Detect which cell encompasses the target text, then output its (x, y) center coordinate. 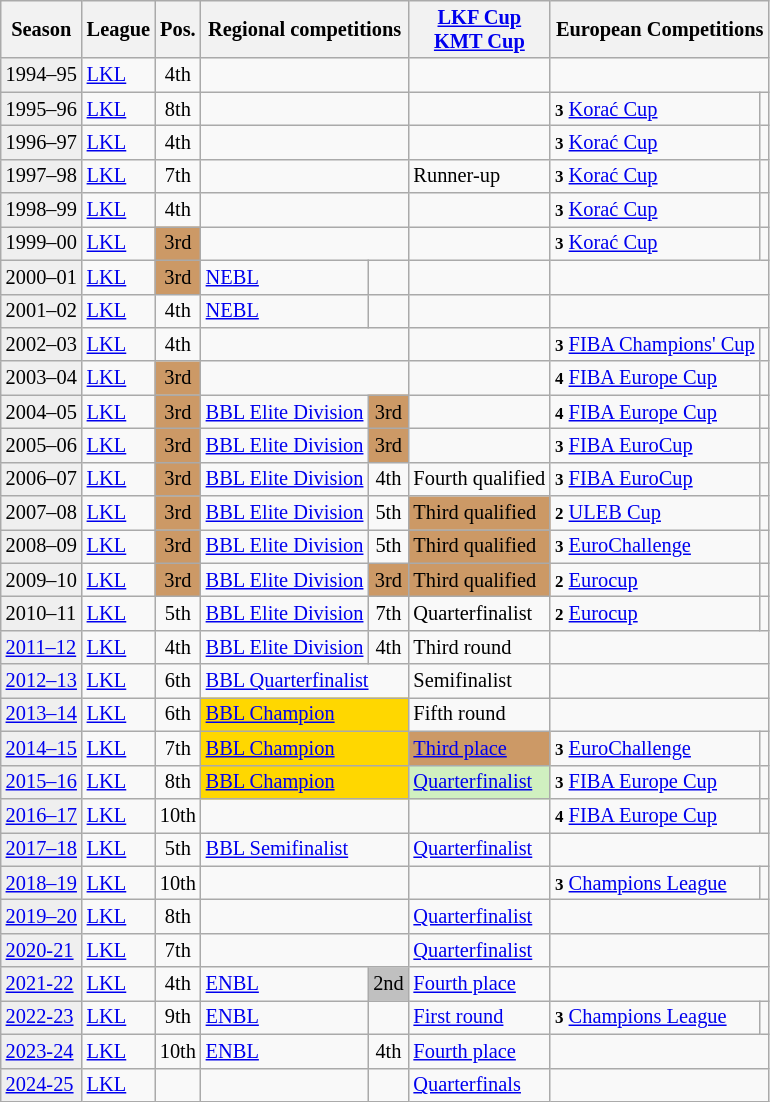
2023-24 (42, 1051)
Regional competitions (305, 29)
2016–17 (42, 815)
Pos. (178, 29)
2013–14 (42, 714)
2017–18 (42, 849)
3 FIBA Champions' Cup (654, 344)
2020-21 (42, 950)
2005–06 (42, 445)
2015–16 (42, 782)
2000–01 (42, 277)
1997–98 (42, 176)
1999–00 (42, 243)
2008–09 (42, 546)
Season (42, 29)
BBL Quarterfinalist (305, 681)
2021-22 (42, 984)
Fifth round (480, 714)
BBL Semifinalist (305, 849)
1994–95 (42, 75)
1998–99 (42, 210)
2011–12 (42, 647)
2024-25 (42, 1085)
2012–13 (42, 681)
2019–20 (42, 916)
Third place (480, 748)
2003–04 (42, 378)
First round (480, 1017)
2004–05 (42, 412)
2006–07 (42, 479)
2nd (388, 984)
Runner-up (480, 176)
Semifinalist (480, 681)
LKF CupKMT Cup (480, 29)
2007–08 (42, 513)
2009–10 (42, 580)
Fourth qualified (480, 479)
2010–11 (42, 613)
League (118, 29)
1995–96 (42, 109)
2001–02 (42, 311)
3 FIBA Europe Cup (654, 782)
1996–97 (42, 142)
Third round (480, 647)
European Competitions (660, 29)
2014–15 (42, 748)
9th (178, 1017)
2018–19 (42, 883)
2022-23 (42, 1017)
2002–03 (42, 344)
Quarterfinals (480, 1085)
2 ULEB Cup (654, 513)
